Find where the given text appears and provide that cell's center as (X, Y) coordinate. 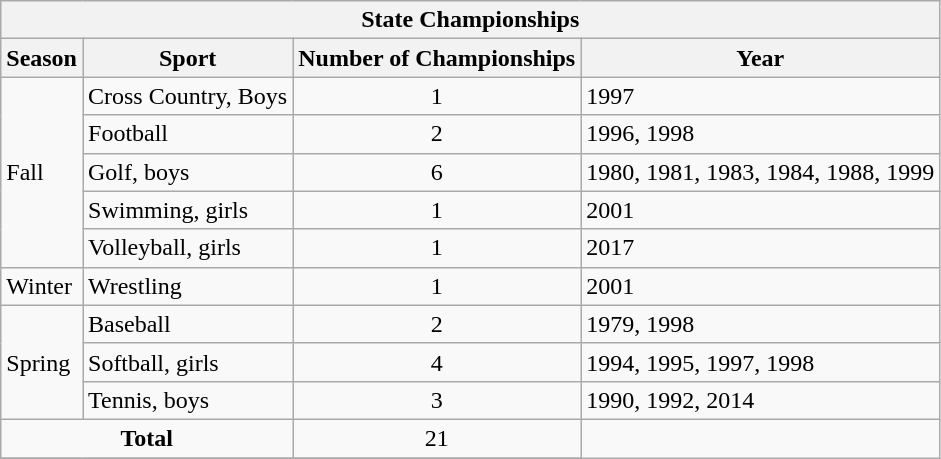
1990, 1992, 2014 (760, 400)
Spring (42, 362)
Football (187, 134)
Wrestling (187, 286)
4 (437, 362)
Tennis, boys (187, 400)
Total (147, 438)
1997 (760, 96)
21 (437, 438)
Volleyball, girls (187, 248)
1996, 1998 (760, 134)
Winter (42, 286)
Golf, boys (187, 172)
Swimming, girls (187, 210)
1979, 1998 (760, 324)
Year (760, 58)
Softball, girls (187, 362)
1980, 1981, 1983, 1984, 1988, 1999 (760, 172)
2017 (760, 248)
Season (42, 58)
3 (437, 400)
Fall (42, 172)
1994, 1995, 1997, 1998 (760, 362)
Sport (187, 58)
Number of Championships (437, 58)
6 (437, 172)
Cross Country, Boys (187, 96)
Baseball (187, 324)
State Championships (470, 20)
